Determine the [X, Y] coordinate at the center of the cell enclosing the given text.  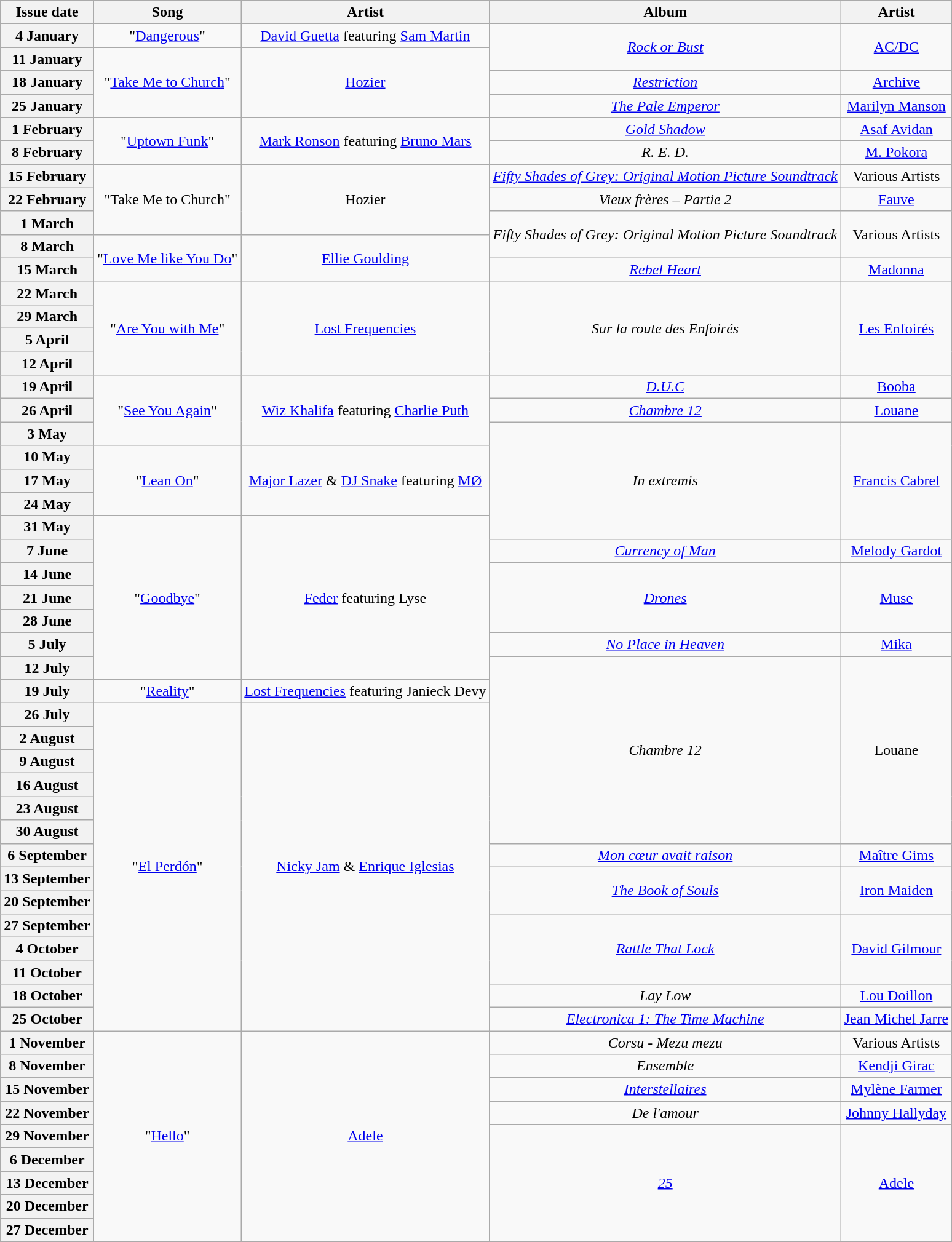
"Uptown Funk" [167, 141]
David Guetta featuring Sam Martin [365, 36]
22 November [47, 1113]
Madonna [896, 269]
25 January [47, 106]
18 January [47, 82]
3 May [47, 434]
25 [665, 1183]
Marilyn Manson [896, 106]
Mika [896, 644]
Electronica 1: The Time Machine [665, 1019]
13 September [47, 878]
"Reality" [167, 691]
5 April [47, 340]
Restriction [665, 82]
Lou Doillon [896, 995]
5 July [47, 644]
6 September [47, 855]
12 July [47, 667]
Drones [665, 597]
Booba [896, 387]
26 July [47, 715]
2 August [47, 738]
Ensemble [665, 1066]
The Pale Emperor [665, 106]
Nicky Jam & Enrique Iglesias [365, 867]
24 May [47, 504]
Mark Ronson featuring Bruno Mars [365, 141]
16 August [47, 785]
AC/DC [896, 47]
D.U.C [665, 387]
25 October [47, 1019]
"El Perdón" [167, 867]
Melody Gardot [896, 551]
27 December [47, 1230]
26 April [47, 410]
19 April [47, 387]
Gold Shadow [665, 129]
Lay Low [665, 995]
9 August [47, 762]
14 June [47, 574]
20 September [47, 902]
Corsu - Mezu mezu [665, 1043]
Vieux frères – Partie 2 [665, 199]
1 February [47, 129]
11 January [47, 59]
15 March [47, 269]
23 August [47, 808]
Les Enfoirés [896, 328]
Francis Cabrel [896, 480]
12 April [47, 364]
"Hello" [167, 1137]
Iron Maiden [896, 890]
Album [665, 12]
Rattle That Lock [665, 949]
17 May [47, 480]
27 September [47, 925]
"Are You with Me" [167, 328]
10 May [47, 457]
Ellie Goulding [365, 258]
4 January [47, 36]
Lost Frequencies featuring Janieck Devy [365, 691]
"Dangerous" [167, 36]
Mon cœur avait raison [665, 855]
Archive [896, 82]
Jean Michel Jarre [896, 1019]
Lost Frequencies [365, 328]
M. Pokora [896, 153]
Muse [896, 597]
21 June [47, 597]
David Gilmour [896, 949]
"Goodbye" [167, 597]
Fauve [896, 199]
Sur la route des Enfoirés [665, 328]
30 August [47, 832]
R. E. D. [665, 153]
22 February [47, 199]
Rock or Bust [665, 47]
"Love Me like You Do" [167, 258]
No Place in Heaven [665, 644]
Currency of Man [665, 551]
The Book of Souls [665, 890]
29 November [47, 1136]
8 February [47, 153]
15 February [47, 176]
7 June [47, 551]
"See You Again" [167, 410]
22 March [47, 293]
13 December [47, 1183]
19 July [47, 691]
15 November [47, 1089]
28 June [47, 621]
Interstellaires [665, 1089]
8 March [47, 246]
1 March [47, 223]
"Lean On" [167, 480]
11 October [47, 972]
Maître Gims [896, 855]
31 May [47, 527]
Feder featuring Lyse [365, 597]
8 November [47, 1066]
De l'amour [665, 1113]
Kendji Girac [896, 1066]
Asaf Avidan [896, 129]
6 December [47, 1160]
In extremis [665, 480]
20 December [47, 1206]
Johnny Hallyday [896, 1113]
1 November [47, 1043]
Issue date [47, 12]
Song [167, 12]
Wiz Khalifa featuring Charlie Puth [365, 410]
Mylène Farmer [896, 1089]
Rebel Heart [665, 269]
Major Lazer & DJ Snake featuring MØ [365, 480]
4 October [47, 949]
18 October [47, 995]
29 March [47, 317]
